Detect which cell encompasses the target text, then output its [x, y] center coordinate. 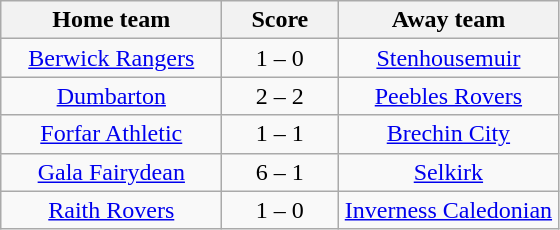
Inverness Caledonian [448, 210]
Raith Rovers [112, 210]
2 – 2 [280, 96]
Stenhousemuir [448, 58]
Away team [448, 20]
Selkirk [448, 172]
Forfar Athletic [112, 134]
Berwick Rangers [112, 58]
Score [280, 20]
Home team [112, 20]
Gala Fairydean [112, 172]
1 – 1 [280, 134]
Brechin City [448, 134]
Dumbarton [112, 96]
6 – 1 [280, 172]
Peebles Rovers [448, 96]
